Capture the cell that displays the provided text and extract its (x, y) central coordinate. 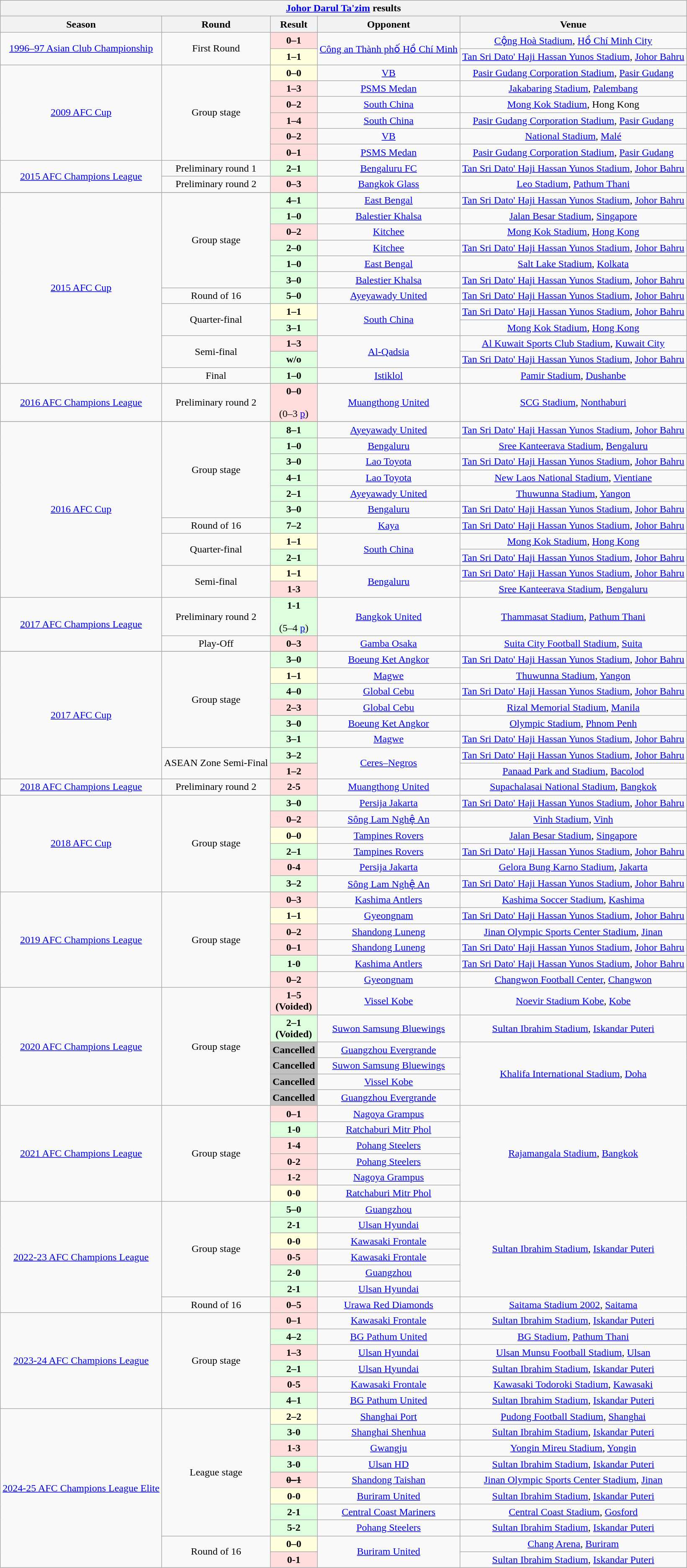
Opponent (389, 24)
Panaad Park and Stadium, Bacolod (573, 771)
Khalifa International Stadium, Doha (573, 1074)
1–4 (293, 121)
0-4 (293, 867)
Chang Arena, Buriram (573, 1544)
Central Coast Stadium, Gosford (573, 1512)
Result (293, 24)
ASEAN Zone Semi-Final (216, 763)
1–2 (293, 771)
1996–97 Asian Club Championship (81, 49)
Al Kuwait Sports Club Stadium, Kuwait City (573, 344)
Ulsan HD (389, 1464)
Play-Off (216, 644)
Venue (573, 24)
Kawasaki Todoroki Stadium, Kawasaki (573, 1384)
7–2 (293, 525)
Jakabaring Stadium, Palembang (573, 89)
0–5 (293, 1305)
Round (216, 24)
2009 AFC Cup (81, 112)
2016 AFC Cup (81, 510)
1–5(Voided) (293, 1001)
2022-23 AFC Champions League (81, 1257)
BG Stadium, Pathum Thani (573, 1337)
2–0 (293, 248)
First Round (216, 49)
Season (81, 24)
Pamir Stadium, Dushanbe (573, 375)
4–2 (293, 1337)
2020 AFC Champions League (81, 1046)
Shanghai Port (389, 1416)
Công an Thành phố Hồ Chí Minh (389, 49)
League stage (216, 1472)
Gwangju (389, 1448)
Thammasat Stadium, Pathum Thani (573, 616)
Vinh Stadium, Vinh (573, 819)
2017 AFC Cup (81, 715)
Leo Stadium, Pathum Thani (573, 184)
0-1 (293, 1560)
Bangkok United (389, 616)
Bengaluru FC (389, 168)
2016 AFC Champions League (81, 403)
Changwon Football Center, Changwon (573, 979)
2018 AFC Champions League (81, 787)
2-5 (293, 787)
Cộng Hoà Stadium, Hồ Chí Minh City (573, 41)
2019 AFC Champions League (81, 940)
2023-24 AFC Champions League (81, 1360)
Ceres–Negros (389, 763)
Gamba Osaka (389, 644)
Olympic Stadium, Phnom Penh (573, 723)
Al-Qadsia (389, 352)
National Stadium, Malé (573, 136)
2021 AFC Champions League (81, 1153)
w/o (293, 360)
2-0 (293, 1273)
Urawa Red Diamonds (389, 1305)
Bangkok Glass (389, 184)
Supachalasai National Stadium, Bangkok (573, 787)
0–0(0–3 p) (293, 403)
2015 AFC Cup (81, 288)
Shanghai Shenhua (389, 1432)
Final (216, 375)
Yongin Mireu Stadium, Yongin (573, 1448)
4–0 (293, 691)
2015 AFC Champions League (81, 176)
5-2 (293, 1528)
Suita City Football Stadium, Suita (573, 644)
Kaya (389, 525)
1-2 (293, 1177)
Gelora Bung Karno Stadium, Jakarta (573, 867)
Istiklol (389, 375)
Ulsan Munsu Football Stadium, Ulsan (573, 1352)
2–3 (293, 707)
1-4 (293, 1145)
Saitama Stadium 2002, Saitama (573, 1305)
Preliminary round 1 (216, 168)
Johor Darul Ta'zim results (343, 8)
Pudong Football Stadium, Shanghai (573, 1416)
Rizal Memorial Stadium, Manila (573, 707)
2018 AFC Cup (81, 843)
2017 AFC Champions League (81, 624)
1-1(5–4 p) (293, 616)
Noevir Stadium Kobe, Kobe (573, 1001)
New Laos National Stadium, Vientiane (573, 478)
2–1(Voided) (293, 1028)
SCG Stadium, Nonthaburi (573, 403)
Shandong Taishan (389, 1480)
8–1 (293, 430)
Salt Lake Stadium, Kolkata (573, 264)
Rajamangala Stadium, Bangkok (573, 1153)
Kashima Soccer Stadium, Kashima (573, 900)
2024-25 AFC Champions League Elite (81, 1488)
0-2 (293, 1162)
Central Coast Mariners (389, 1512)
2–2 (293, 1416)
